For the text-containing cell, return its midpoint in (X, Y) coordinate format. 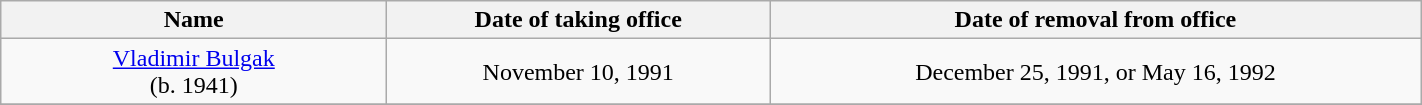
November 10, 1991 (578, 72)
Name (194, 20)
Date of taking office (578, 20)
December 25, 1991, or May 16, 1992 (1096, 72)
Date of removal from office (1096, 20)
Vladimir Bulgak(b. 1941) (194, 72)
